Extract the [x, y] coordinate from the center of the cell holding the provided text.  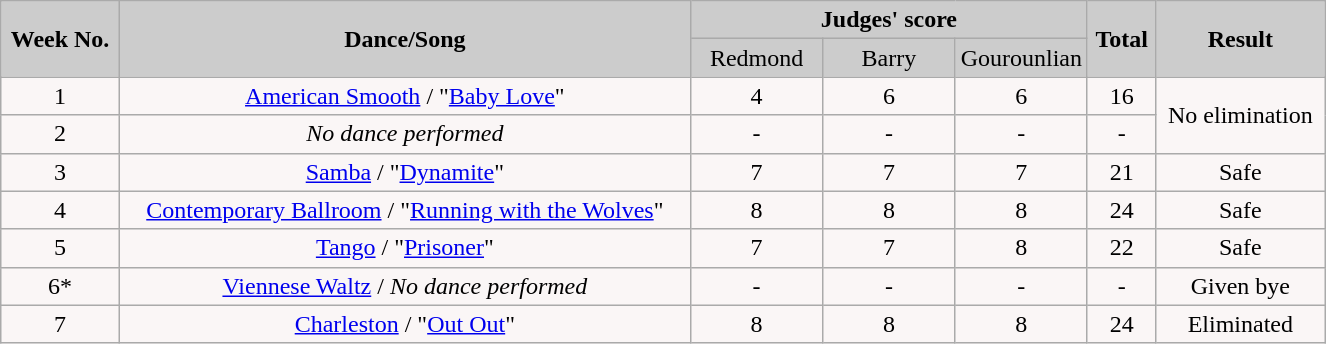
Contemporary Ballroom / "Running with the Wolves" [404, 210]
American Smooth / "Baby Love" [404, 96]
Result [1240, 39]
Judges' score [888, 20]
21 [1122, 172]
16 [1122, 96]
No elimination [1240, 115]
Redmond [756, 58]
Charleston / "Out Out" [404, 324]
Tango / "Prisoner" [404, 248]
Samba / "Dynamite" [404, 172]
Dance/Song [404, 39]
Week No. [60, 39]
Eliminated [1240, 324]
22 [1122, 248]
1 [60, 96]
Barry [889, 58]
Given bye [1240, 286]
Total [1122, 39]
Viennese Waltz / No dance performed [404, 286]
6* [60, 286]
3 [60, 172]
No dance performed [404, 134]
Gourounlian [1021, 58]
2 [60, 134]
5 [60, 248]
